Identify which cell holds the provided text, then report its (x, y) central coordinate. 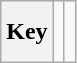
Key (27, 32)
